For the text-containing cell, return its midpoint in [X, Y] coordinate format. 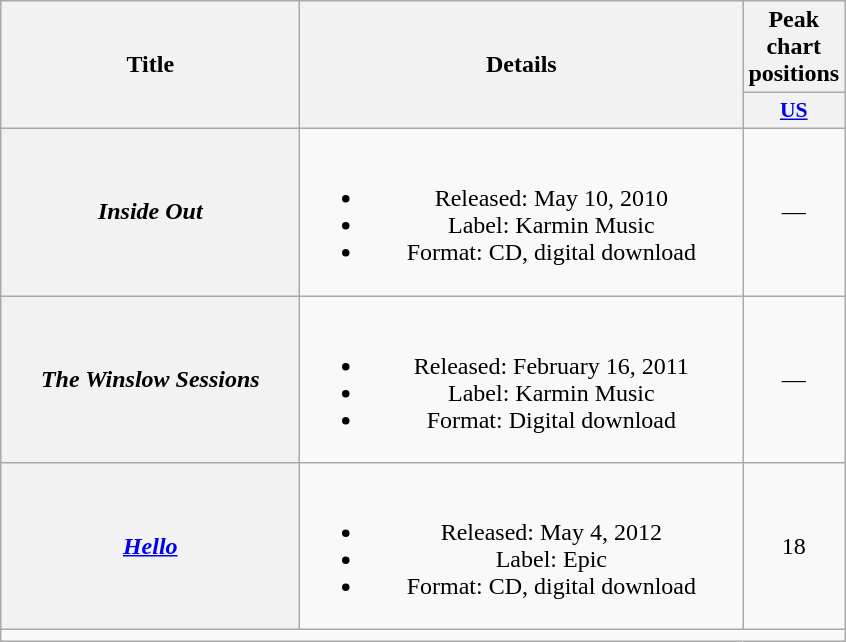
Title [150, 65]
Released: February 16, 2011Label: Karmin MusicFormat: Digital download [522, 380]
Released: May 10, 2010Label: Karmin MusicFormat: CD, digital download [522, 212]
Peak chart positions [794, 47]
US [794, 111]
Released: May 4, 2012Label: EpicFormat: CD, digital download [522, 546]
The Winslow Sessions [150, 380]
Inside Out [150, 212]
18 [794, 546]
Details [522, 65]
Hello [150, 546]
